Output the [X, Y] coordinate of the center of the cell containing the given text.  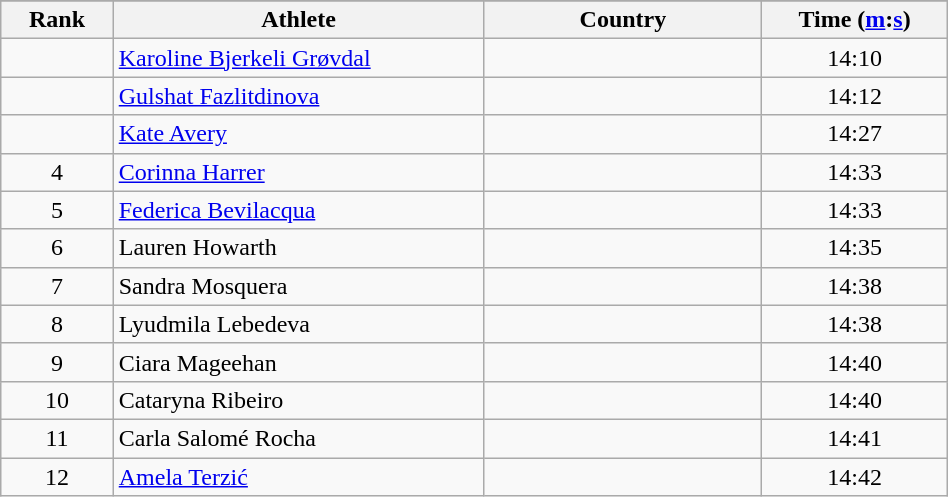
Carla Salomé Rocha [298, 438]
14:27 [854, 134]
6 [57, 248]
12 [57, 477]
Amela Terzić [298, 477]
11 [57, 438]
7 [57, 286]
8 [57, 324]
Athlete [298, 20]
10 [57, 400]
14:35 [854, 248]
14:41 [854, 438]
Corinna Harrer [298, 172]
4 [57, 172]
Gulshat Fazlitdinova [298, 96]
Ciara Mageehan [298, 362]
9 [57, 362]
14:42 [854, 477]
Rank [57, 20]
14:10 [854, 58]
Time (m:s) [854, 20]
Lyudmila Lebedeva [298, 324]
Kate Avery [298, 134]
Sandra Mosquera [298, 286]
Country [623, 20]
Karoline Bjerkeli Grøvdal [298, 58]
14:12 [854, 96]
Cataryna Ribeiro [298, 400]
Federica Bevilacqua [298, 210]
Lauren Howarth [298, 248]
5 [57, 210]
